From the cell containing the given text, extract its center point as (X, Y) coordinate. 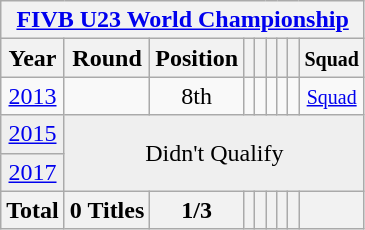
Round (107, 58)
2017 (33, 172)
2013 (33, 96)
FIVB U23 World Championship (183, 20)
1/3 (197, 210)
Total (33, 210)
Position (197, 58)
8th (197, 96)
Didn't Qualify (214, 153)
Year (33, 58)
2015 (33, 134)
0 Titles (107, 210)
